Pinpoint the cell where the given text exists, returning its (x, y) midpoint coordinate. 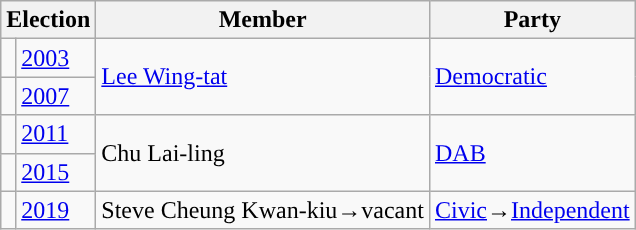
DAB (532, 153)
Steve Cheung Kwan-kiu→vacant (263, 210)
2007 (56, 96)
2011 (56, 134)
Party (532, 20)
Member (263, 20)
Lee Wing-tat (263, 77)
Election (48, 20)
Democratic (532, 77)
Civic→Independent (532, 210)
2003 (56, 58)
2015 (56, 172)
2019 (56, 210)
Chu Lai-ling (263, 153)
